From the cell containing the given text, extract its center point as (X, Y) coordinate. 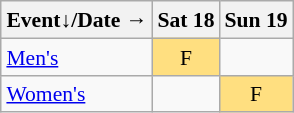
Men's (76, 56)
Sat 18 (186, 20)
Women's (76, 94)
Event↓/Date → (76, 20)
Sun 19 (256, 20)
